Capture the cell that displays the provided text and extract its [x, y] central coordinate. 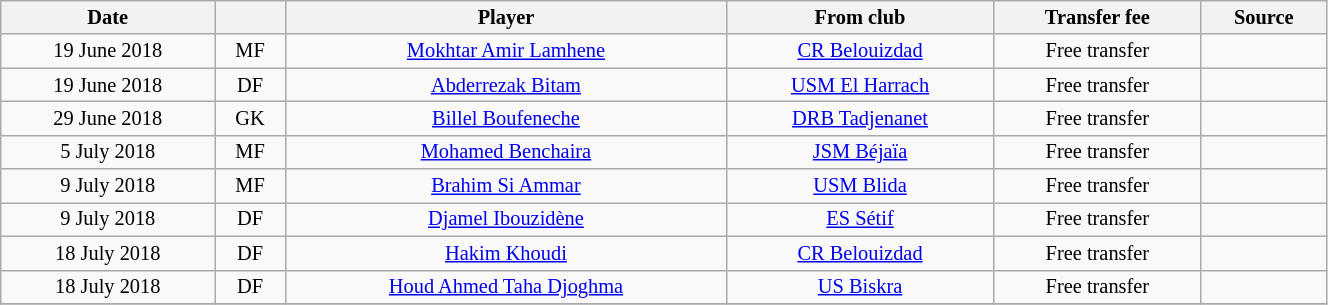
Brahim Si Ammar [506, 186]
Mokhtar Amir Lamhene [506, 51]
Transfer fee [1098, 17]
Date [108, 17]
Houd Ahmed Taha Djoghma [506, 287]
Player [506, 17]
JSM Béjaïa [860, 152]
Mohamed Benchaira [506, 152]
ES Sétif [860, 219]
Djamel Ibouzidène [506, 219]
Source [1264, 17]
Billel Boufeneche [506, 118]
GK [250, 118]
USM El Harrach [860, 85]
29 June 2018 [108, 118]
Hakim Khoudi [506, 253]
US Biskra [860, 287]
Abderrezak Bitam [506, 85]
USM Blida [860, 186]
DRB Tadjenanet [860, 118]
5 July 2018 [108, 152]
From club [860, 17]
